Provide the (X, Y) coordinate of the cell's center where the given text is located.  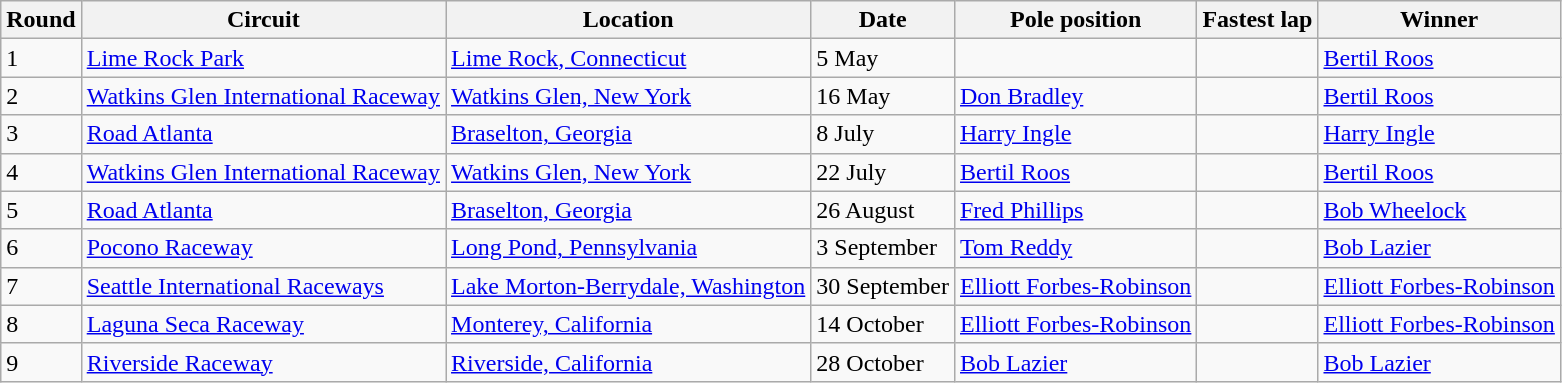
Don Bradley (1075, 96)
4 (41, 172)
Bob Wheelock (1439, 210)
Lake Morton-Berrydale, Washington (628, 286)
Seattle International Raceways (263, 286)
Location (628, 20)
22 July (883, 172)
3 September (883, 248)
Winner (1439, 20)
Monterey, California (628, 324)
8 July (883, 134)
14 October (883, 324)
Riverside, California (628, 362)
3 (41, 134)
5 (41, 210)
Pocono Raceway (263, 248)
8 (41, 324)
6 (41, 248)
Round (41, 20)
28 October (883, 362)
Tom Reddy (1075, 248)
9 (41, 362)
7 (41, 286)
Long Pond, Pennsylvania (628, 248)
1 (41, 58)
5 May (883, 58)
Lime Rock Park (263, 58)
Date (883, 20)
Fastest lap (1258, 20)
30 September (883, 286)
2 (41, 96)
Lime Rock, Connecticut (628, 58)
Circuit (263, 20)
Pole position (1075, 20)
Fred Phillips (1075, 210)
26 August (883, 210)
16 May (883, 96)
Laguna Seca Raceway (263, 324)
Riverside Raceway (263, 362)
